Extract the (x, y) coordinate from the center of the cell holding the provided text.  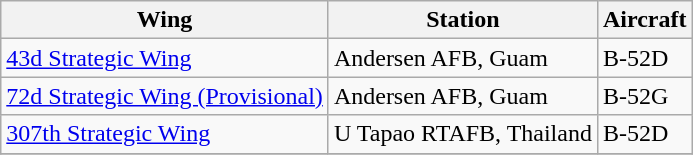
U Tapao RTAFB, Thailand (462, 134)
72d Strategic Wing (Provisional) (165, 96)
Station (462, 20)
307th Strategic Wing (165, 134)
B-52G (644, 96)
43d Strategic Wing (165, 58)
Wing (165, 20)
Aircraft (644, 20)
